Detect which cell encompasses the target text, then output its [X, Y] center coordinate. 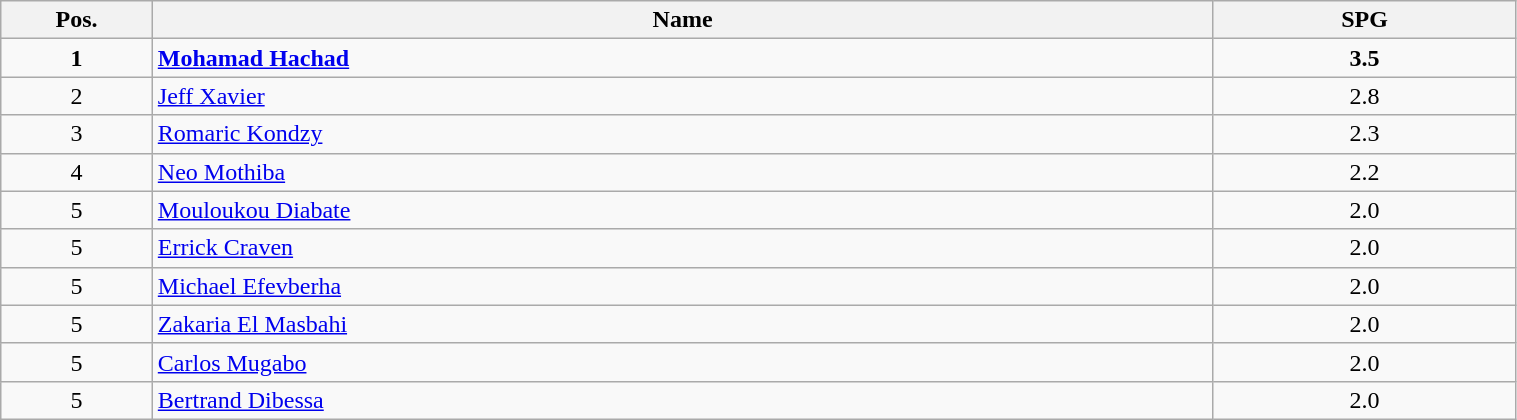
Romaric Kondzy [682, 134]
Zakaria El Masbahi [682, 324]
Name [682, 20]
2.8 [1364, 96]
Errick Craven [682, 248]
2.3 [1364, 134]
3 [77, 134]
Mouloukou Diabate [682, 210]
Carlos Mugabo [682, 362]
2 [77, 96]
Pos. [77, 20]
Mohamad Hachad [682, 58]
Michael Efevberha [682, 286]
SPG [1364, 20]
Neo Mothiba [682, 172]
3.5 [1364, 58]
2.2 [1364, 172]
1 [77, 58]
Bertrand Dibessa [682, 400]
4 [77, 172]
Jeff Xavier [682, 96]
